Return the (X, Y) coordinate for the center point of the cell that contains the specified text.  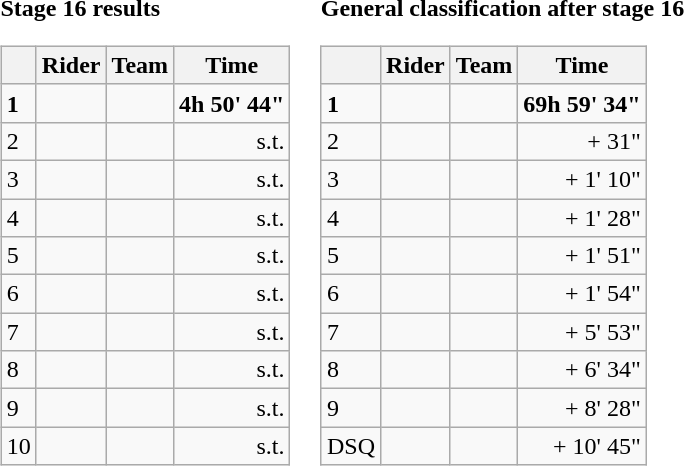
4h 50' 44" (232, 103)
+ 1' 54" (582, 294)
+ 1' 51" (582, 256)
69h 59' 34" (582, 103)
DSQ (350, 446)
+ 6' 34" (582, 370)
+ 1' 28" (582, 217)
+ 5' 53" (582, 332)
+ 31" (582, 141)
10 (18, 446)
+ 10' 45" (582, 446)
+ 1' 10" (582, 179)
+ 8' 28" (582, 408)
